Determine the (X, Y) coordinate at the center of the cell enclosing the given text.  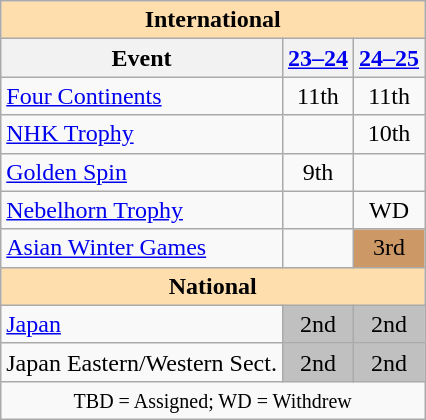
Asian Winter Games (142, 248)
10th (390, 134)
Japan Eastern/Western Sect. (142, 362)
24–25 (390, 58)
NHK Trophy (142, 134)
TBD = Assigned; WD = Withdrew (213, 400)
Nebelhorn Trophy (142, 210)
WD (390, 210)
International (213, 20)
Golden Spin (142, 172)
9th (318, 172)
Four Continents (142, 96)
3rd (390, 248)
Event (142, 58)
23–24 (318, 58)
National (213, 286)
Japan (142, 324)
